Return the [x, y] coordinate for the center point of the cell that contains the specified text.  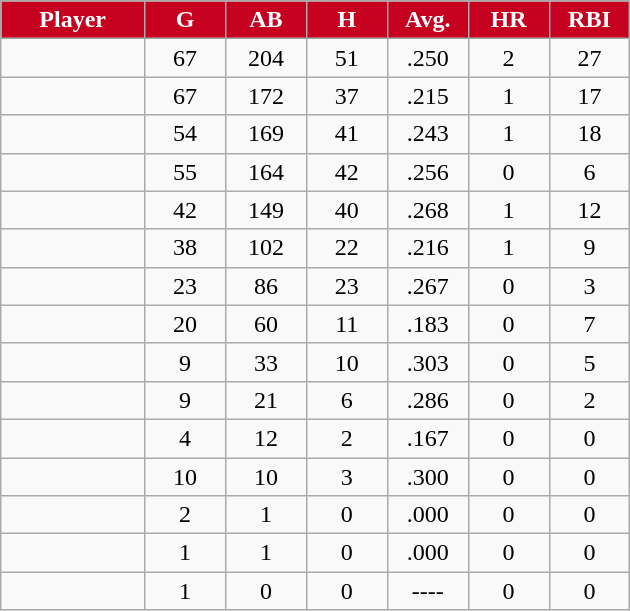
17 [590, 96]
4 [186, 438]
---- [428, 591]
G [186, 20]
HR [508, 20]
27 [590, 58]
51 [346, 58]
102 [266, 248]
21 [266, 400]
7 [590, 324]
22 [346, 248]
149 [266, 210]
54 [186, 134]
.256 [428, 172]
18 [590, 134]
.267 [428, 286]
AB [266, 20]
.300 [428, 477]
Player [73, 20]
86 [266, 286]
H [346, 20]
.215 [428, 96]
172 [266, 96]
.216 [428, 248]
.183 [428, 324]
40 [346, 210]
38 [186, 248]
11 [346, 324]
5 [590, 362]
.303 [428, 362]
55 [186, 172]
37 [346, 96]
169 [266, 134]
.268 [428, 210]
20 [186, 324]
.243 [428, 134]
164 [266, 172]
Avg. [428, 20]
41 [346, 134]
60 [266, 324]
RBI [590, 20]
.167 [428, 438]
204 [266, 58]
33 [266, 362]
.286 [428, 400]
.250 [428, 58]
